Pinpoint the cell where the given text exists, returning its [x, y] midpoint coordinate. 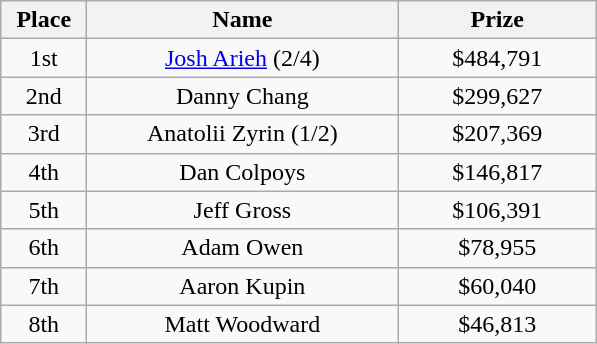
Jeff Gross [242, 210]
Josh Arieh (2/4) [242, 58]
Aaron Kupin [242, 286]
Prize [498, 20]
2nd [44, 96]
4th [44, 172]
Adam Owen [242, 248]
$60,040 [498, 286]
Place [44, 20]
3rd [44, 134]
Matt Woodward [242, 324]
$146,817 [498, 172]
Dan Colpoys [242, 172]
Anatolii Zyrin (1/2) [242, 134]
Danny Chang [242, 96]
7th [44, 286]
5th [44, 210]
$78,955 [498, 248]
$46,813 [498, 324]
6th [44, 248]
1st [44, 58]
$106,391 [498, 210]
$484,791 [498, 58]
Name [242, 20]
$299,627 [498, 96]
$207,369 [498, 134]
8th [44, 324]
